Return the [x, y] coordinate for the center point of the cell that contains the specified text.  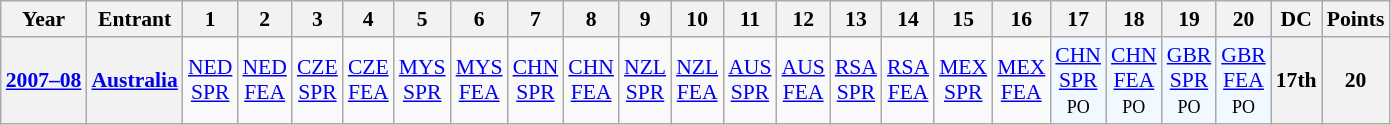
1 [210, 19]
CZEFEA [368, 80]
GBRFEAPO [1244, 80]
9 [645, 19]
2007–08 [44, 80]
19 [1190, 19]
12 [804, 19]
10 [697, 19]
Entrant [134, 19]
AUSFEA [804, 80]
CZESPR [318, 80]
CHNFEAPO [1134, 80]
AUSSPR [750, 80]
MYSSPR [422, 80]
Points [1356, 19]
RSAFEA [908, 80]
CHNFEA [591, 80]
4 [368, 19]
Australia [134, 80]
13 [856, 19]
7 [536, 19]
MYSFEA [480, 80]
DC [1296, 19]
NZLSPR [645, 80]
GBRSPRPO [1190, 80]
8 [591, 19]
NZLFEA [697, 80]
RSASPR [856, 80]
11 [750, 19]
17th [1296, 80]
17 [1078, 19]
CHNSPRPO [1078, 80]
MEXFEA [1021, 80]
18 [1134, 19]
3 [318, 19]
NEDFEA [264, 80]
NEDSPR [210, 80]
15 [963, 19]
2 [264, 19]
5 [422, 19]
Year [44, 19]
6 [480, 19]
MEXSPR [963, 80]
CHNSPR [536, 80]
16 [1021, 19]
14 [908, 19]
